Output the (X, Y) coordinate of the center of the cell containing the given text.  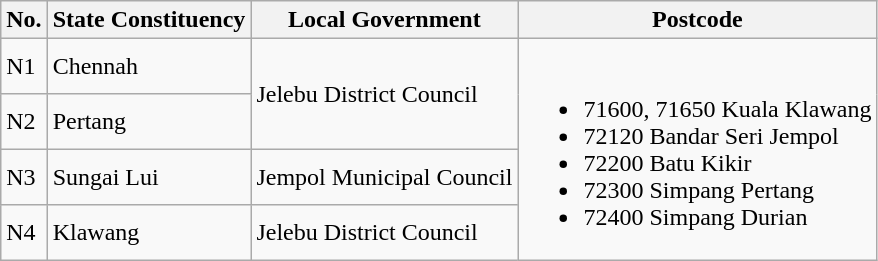
N1 (24, 66)
N3 (24, 176)
N4 (24, 232)
Klawang (149, 232)
71600, 71650 Kuala Klawang72120 Bandar Seri Jempol72200 Batu Kikir72300 Simpang Pertang72400 Simpang Durian (698, 150)
Sungai Lui (149, 176)
Local Government (384, 20)
Pertang (149, 122)
State Constituency (149, 20)
Postcode (698, 20)
Chennah (149, 66)
No. (24, 20)
N2 (24, 122)
Jempol Municipal Council (384, 176)
